Extract the [X, Y] coordinate from the center of the cell holding the provided text.  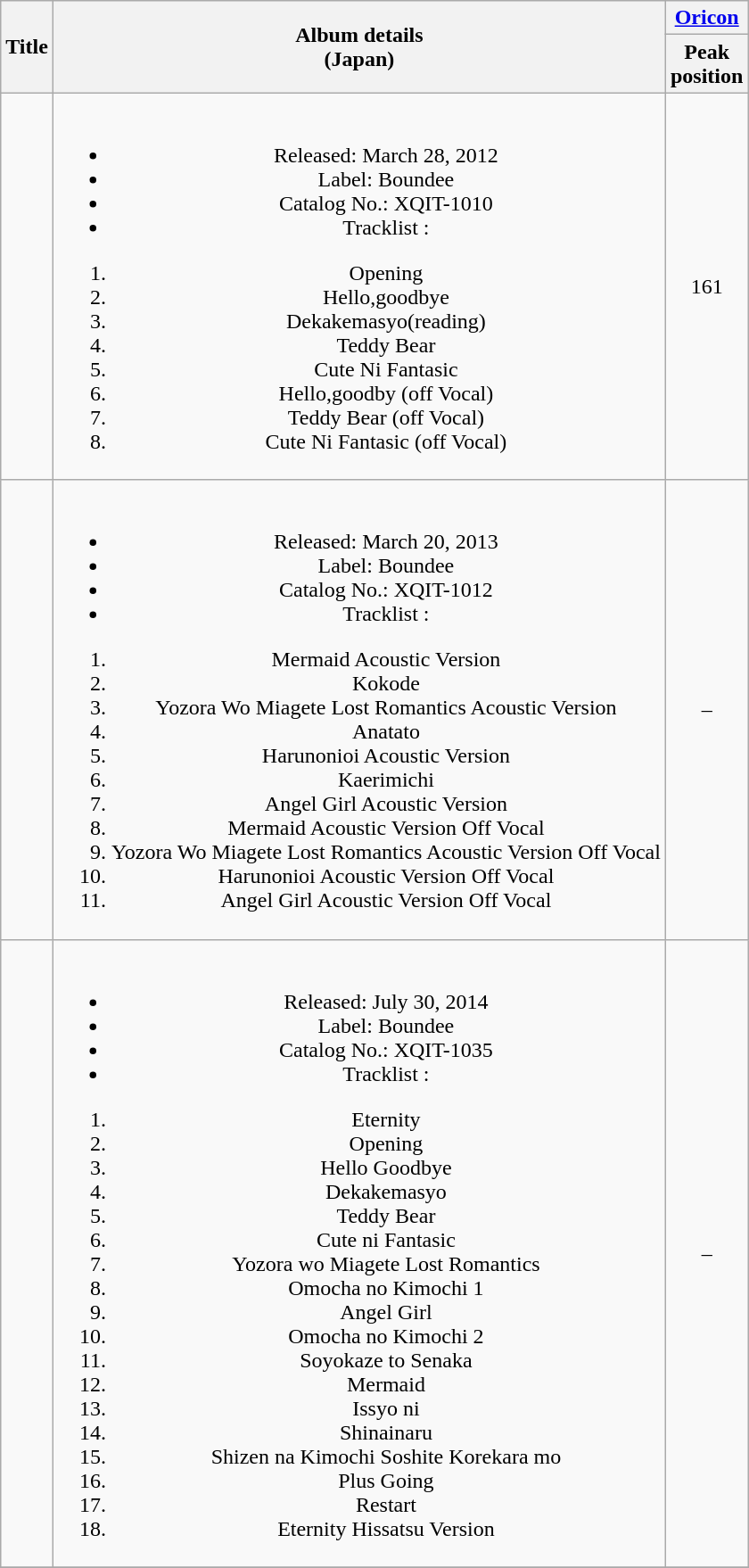
Title [27, 46]
161 [706, 286]
Oricon [706, 18]
Peakposition [706, 64]
Album details(Japan) [358, 46]
